Scan for the cell matching the given text and deliver its [x, y] coordinate at center. 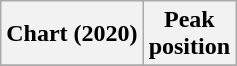
Peakposition [189, 34]
Chart (2020) [72, 34]
